For the text-containing cell, return its midpoint in (x, y) coordinate format. 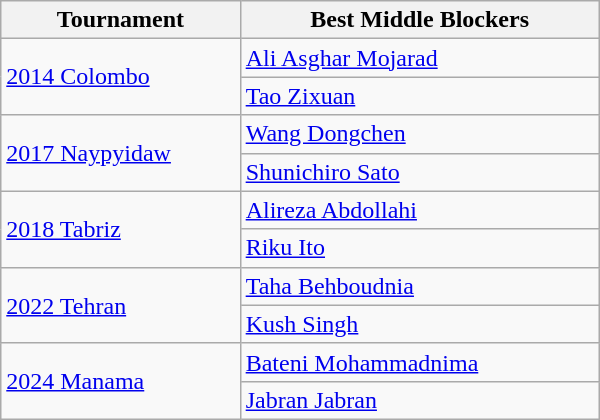
2017 Naypyidaw (120, 153)
Alireza Abdollahi (420, 210)
2022 Tehran (120, 305)
2018 Tabriz (120, 229)
Ali Asghar Mojarad (420, 58)
Tournament (120, 20)
Shunichiro Sato (420, 172)
Wang Dongchen (420, 134)
Riku Ito (420, 248)
Jabran Jabran (420, 400)
Kush Singh (420, 324)
Best Middle Blockers (420, 20)
Tao Zixuan (420, 96)
2024 Manama (120, 381)
2014 Colombo (120, 77)
Taha Behboudnia (420, 286)
Bateni Mohammadnima (420, 362)
